Capture the cell that displays the provided text and extract its [x, y] central coordinate. 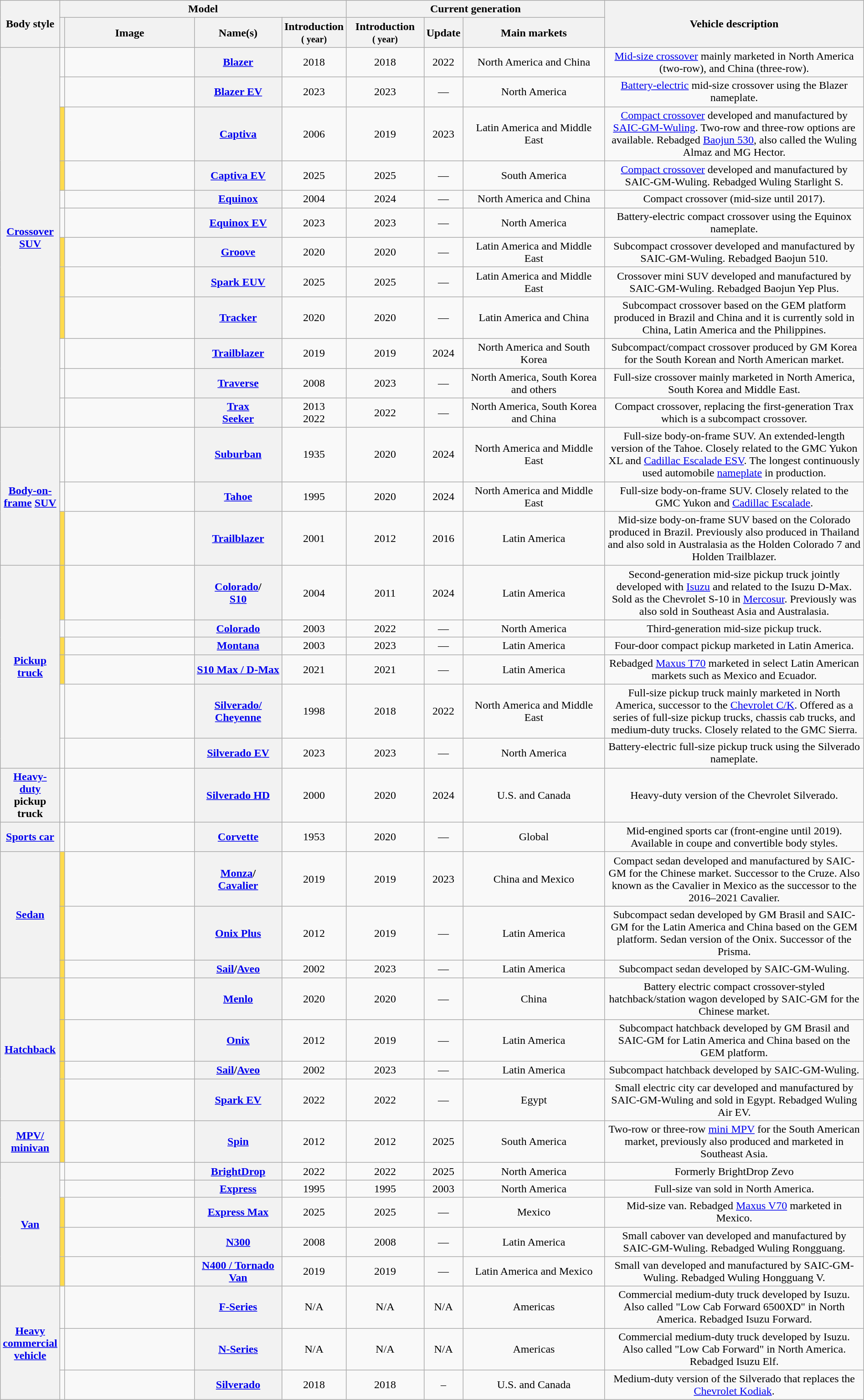
N300 [238, 1242]
Third-generation mid-size pickup truck. [734, 628]
Monza/Cavalier [238, 879]
Van [30, 1224]
North America, South Korea and others [534, 383]
Suburban [238, 455]
1935 [314, 455]
Model [203, 9]
Four-door compact pickup marketed in Latin America. [734, 646]
Commercial medium-duty truck developed by Isuzu. Also called "Low Cab Forward 6500XD" in North America. Rebadged Isuzu Forward. [734, 1307]
Captiva EV [238, 176]
Menlo [238, 998]
Medium-duty version of the Silverado that replaces the Chevrolet Kodiak. [734, 1385]
Tracker [238, 317]
Pickup truck [30, 667]
Mid-size van. Rebadged Maxus V70 marketed in Mexico. [734, 1212]
Battery-electric compact crossover using the Equinox nameplate. [734, 222]
Onix Plus [238, 933]
– [443, 1385]
MPV/minivan [30, 1142]
2011 [385, 593]
Groove [238, 252]
Mid-size crossover mainly marketed in North America (two-row), and China (three-row). [734, 62]
Battery electric compact crossover-styled hatchback/station wagon developed by SAIC-GM for the Chinese market. [734, 998]
Small van developed and manufactured by SAIC-GM-Wuling. Rebadged Wuling Hongguang V. [734, 1272]
Express Max [238, 1212]
Equinox [238, 199]
Mid-engined sports car (front-engine until 2019). Available in coupe and convertible body styles. [734, 837]
Compact crossover (mid-size until 2017). [734, 199]
Main markets [534, 33]
Battery-electric mid-size crossover using the Blazer nameplate. [734, 92]
2006 [314, 134]
BrightDrop [238, 1171]
Silverado/Cheyenne [238, 711]
Heavy-duty pickup truck [30, 795]
Montana [238, 646]
Spark EUV [238, 281]
Name(s) [238, 33]
Compact crossover, replacing the first-generation Trax which is a subcompact crossover. [734, 413]
Small cabover van developed and manufactured by SAIC-GM-Wuling. Rebadged Wuling Rongguang. [734, 1242]
CrossoverSUV [30, 238]
Hatchback [30, 1049]
Image [129, 33]
Onix [238, 1041]
Mexico [534, 1212]
2016 [443, 538]
Spin [238, 1142]
Silverado [238, 1385]
Latin America and China [534, 317]
Crossover mini SUV developed and manufactured by SAIC-GM-Wuling. Rebadged Baojun Yep Plus. [734, 281]
Subcompact sedan developed by SAIC-GM-Wuling. [734, 969]
Corvette [238, 837]
Equinox EV [238, 222]
Colorado/S10 [238, 593]
20132022 [314, 413]
China and Mexico [534, 879]
Blazer EV [238, 92]
1998 [314, 711]
Formerly BrightDrop Zevo [734, 1171]
Colorado [238, 628]
F-Series [238, 1307]
Subcompact hatchback developed by SAIC-GM-Wuling. [734, 1070]
Full-size body-on-frame SUV. Closely related to the GMC Yukon and Cadillac Escalade. [734, 496]
Subcompact hatchback developed by GM Brasil and SAIC-GM for Latin America and China based on the GEM platform. [734, 1041]
Spark EV [238, 1100]
Silverado EV [238, 753]
Tahoe [238, 496]
TraxSeeker [238, 413]
N400 / Tornado Van [238, 1272]
Captiva [238, 134]
Body-on-frame SUV [30, 496]
Body style [30, 24]
S10 Max / D-Max [238, 669]
2000 [314, 795]
Two-row or three-row mini MPV for the South American market, previously also produced and marketed in Southeast Asia. [734, 1142]
Latin America and Mexico [534, 1272]
Current generation [476, 9]
Subcompact/compact crossover produced by GM Korea for the South Korean and North American market. [734, 353]
2001 [314, 538]
Traverse [238, 383]
1953 [314, 837]
Update [443, 33]
Silverado HD [238, 795]
Vehicle description [734, 24]
Heavy-duty version of the Chevrolet Silverado. [734, 795]
North America and South Korea [534, 353]
Battery-electric full-size pickup truck using the Silverado nameplate. [734, 753]
Rebadged Maxus T70 marketed in select Latin American markets such as Mexico and Ecuador. [734, 669]
Egypt [534, 1100]
Sedan [30, 915]
Full-size crossover mainly marketed in North America, South Korea and Middle East. [734, 383]
Heavy commercial vehicle [30, 1343]
Subcompact crossover based on the GEM platform produced in Brazil and China and it is currently sold in China, Latin America and the Philippines. [734, 317]
North America, South Korea and China [534, 413]
Blazer [238, 62]
Subcompact crossover developed and manufactured by SAIC-GM-Wuling. Rebadged Baojun 510. [734, 252]
Express [238, 1189]
China [534, 998]
N-Series [238, 1349]
Commercial medium-duty truck developed by Isuzu. Also called "Low Cab Forward" in North America. Rebadged Isuzu Elf. [734, 1349]
Compact crossover developed and manufactured by SAIC-GM-Wuling. Rebadged Wuling Starlight S. [734, 176]
Global [534, 837]
Sports car [30, 837]
Small electric city car developed and manufactured by SAIC-GM-Wuling and sold in Egypt. Rebadged Wuling Air EV. [734, 1100]
Full-size van sold in North America. [734, 1189]
